Search for the cell housing the specified text and yield its [X, Y] center coordinate. 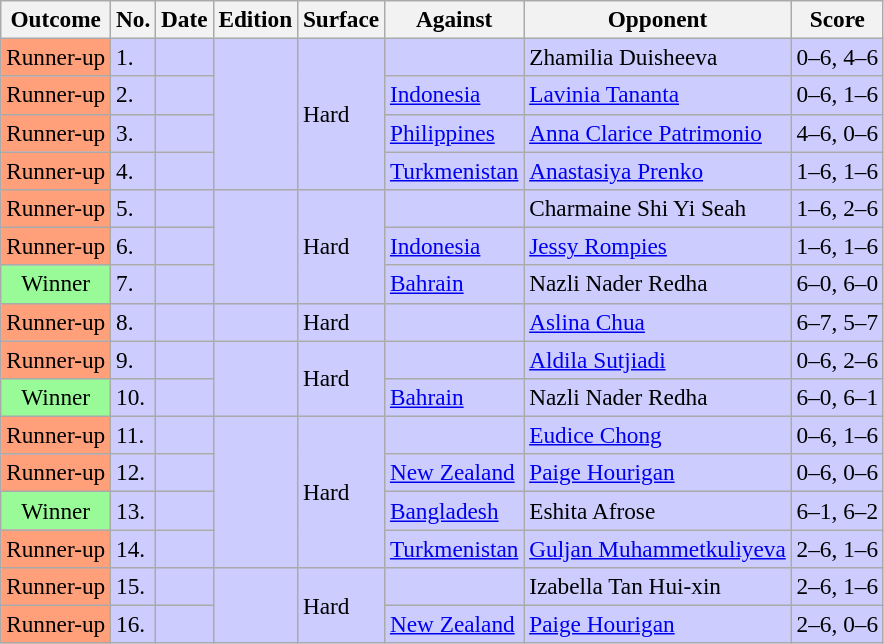
0–6, 2–6 [837, 359]
0–6, 0–6 [837, 473]
3. [134, 133]
Opponent [658, 19]
Guljan Muhammetkuliyeva [658, 548]
Anna Clarice Patrimonio [658, 133]
Date [184, 19]
Anastasiya Prenko [658, 170]
4–6, 0–6 [837, 133]
1–6, 2–6 [837, 208]
15. [134, 586]
5. [134, 208]
Eudice Chong [658, 435]
16. [134, 624]
Aldila Sutjiadi [658, 359]
7. [134, 284]
6. [134, 246]
4. [134, 170]
6–0, 6–1 [837, 397]
Bangladesh [454, 510]
1. [134, 57]
8. [134, 322]
Jessy Rompies [658, 246]
11. [134, 435]
6–1, 6–2 [837, 510]
Eshita Afrose [658, 510]
14. [134, 548]
13. [134, 510]
12. [134, 473]
Philippines [454, 133]
0–6, 4–6 [837, 57]
Zhamilia Duisheeva [658, 57]
Against [454, 19]
Surface [342, 19]
Score [837, 19]
No. [134, 19]
Edition [256, 19]
Aslina Chua [658, 322]
9. [134, 359]
6–0, 6–0 [837, 284]
6–7, 5–7 [837, 322]
Izabella Tan Hui-xin [658, 586]
2. [134, 95]
2–6, 0–6 [837, 624]
Outcome [56, 19]
Charmaine Shi Yi Seah [658, 208]
Lavinia Tananta [658, 95]
10. [134, 397]
